Scan for the cell matching the given text and deliver its [X, Y] coordinate at center. 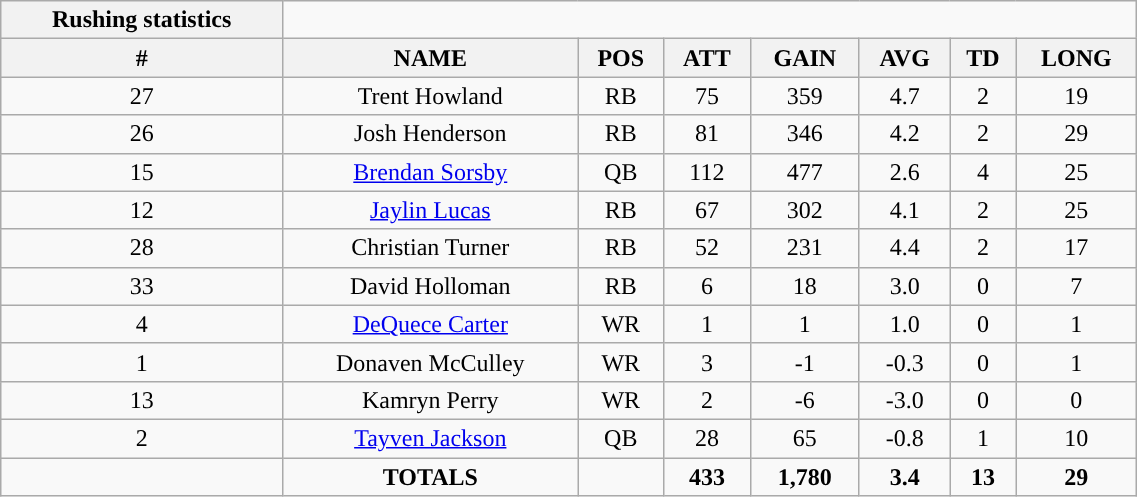
-1 [804, 362]
# [142, 58]
231 [804, 248]
1,780 [804, 477]
433 [706, 477]
-0.8 [904, 438]
17 [1076, 248]
Kamryn Perry [431, 400]
26 [142, 134]
-3.0 [904, 400]
477 [804, 172]
3.4 [904, 477]
33 [142, 286]
DeQuece Carter [431, 324]
Donaven McCulley [431, 362]
ATT [706, 58]
Josh Henderson [431, 134]
Trent Howland [431, 96]
81 [706, 134]
GAIN [804, 58]
4.1 [904, 210]
65 [804, 438]
3 [706, 362]
15 [142, 172]
12 [142, 210]
27 [142, 96]
POS [620, 58]
112 [706, 172]
3.0 [904, 286]
Tayven Jackson [431, 438]
18 [804, 286]
TD [983, 58]
52 [706, 248]
1.0 [904, 324]
LONG [1076, 58]
2.6 [904, 172]
346 [804, 134]
4.7 [904, 96]
TOTALS [431, 477]
4.2 [904, 134]
10 [1076, 438]
-0.3 [904, 362]
302 [804, 210]
NAME [431, 58]
Rushing statistics [142, 20]
Brendan Sorsby [431, 172]
4.4 [904, 248]
19 [1076, 96]
Jaylin Lucas [431, 210]
7 [1076, 286]
AVG [904, 58]
Christian Turner [431, 248]
75 [706, 96]
-6 [804, 400]
359 [804, 96]
David Holloman [431, 286]
6 [706, 286]
67 [706, 210]
